Output the [X, Y] coordinate of the center of the cell containing the given text.  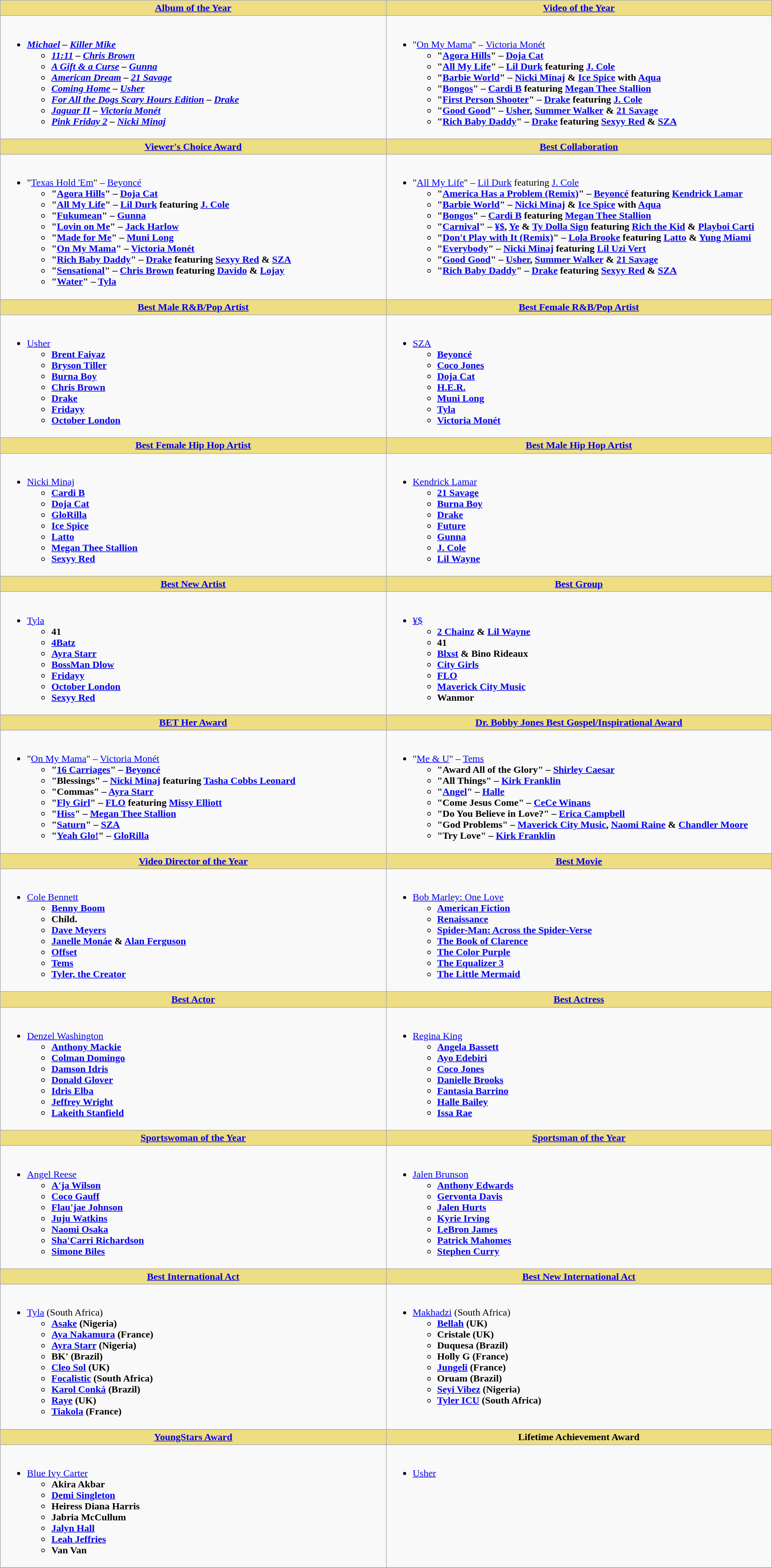
Usher [579, 1506]
Best Collaboration [579, 147]
Best International Act [193, 1276]
Kendrick Lamar21 SavageBurna BoyDrakeFutureGunnaJ. ColeLil Wayne [579, 515]
Viewer's Choice Award [193, 147]
Best Group [579, 584]
Best Movie [579, 861]
Angel ReeseA'ja WilsonCoco GauffFlau'jae JohnsonJuju WatkinsNaomi OsakaSha'Carri RichardsonSimone Biles [193, 1207]
Jalen BrunsonAnthony EdwardsGervonta DavisJalen HurtsKyrie IrvingLeBron JamesPatrick MahomesStephen Curry [579, 1207]
Best New Artist [193, 584]
Sportswoman of the Year [193, 1138]
YoungStars Award [193, 1437]
Nicki MinajCardi BDoja CatGloRillaIce SpiceLattoMegan Thee StallionSexyy Red [193, 515]
Video of the Year [579, 8]
UsherBrent FaiyazBryson TillerBurna BoyChris BrownDrakeFridayyOctober London [193, 376]
Best New International Act [579, 1276]
Best Male R&B/Pop Artist [193, 307]
Best Actress [579, 1000]
Tyla414BatzAyra StarrBossMan DlowFridayyOctober LondonSexyy Red [193, 653]
Best Male Hip Hop Artist [579, 445]
Regina KingAngela BassettAyo EdebiriCoco JonesDanielle BrooksFantasia BarrinoHalle BaileyIssa Rae [579, 1069]
Best Female R&B/Pop Artist [579, 307]
Album of the Year [193, 8]
BET Her Award [193, 722]
Cole BennettBenny BoomChild.Dave MeyersJanelle Monáe & Alan FergusonOffsetTemsTyler, the Creator [193, 930]
¥$2 Chainz & Lil Wayne41Blxst & Bino RideauxCity GirlsFLOMaverick City MusicWanmor [579, 653]
Best Female Hip Hop Artist [193, 445]
Dr. Bobby Jones Best Gospel/Inspirational Award [579, 722]
Lifetime Achievement Award [579, 1437]
SZABeyoncéCoco JonesDoja CatH.E.R.Muni LongTylaVictoria Monét [579, 376]
Sportsman of the Year [579, 1138]
Denzel WashingtonAnthony MackieColman DomingoDamson IdrisDonald GloverIdris ElbaJeffrey WrightLakeith Stanfield [193, 1069]
Best Actor [193, 1000]
Video Director of the Year [193, 861]
Blue Ivy CarterAkira AkbarDemi SingletonHeiress Diana HarrisJabria McCullumJalyn HallLeah JeffriesVan Van [193, 1506]
